Return the (X, Y) coordinate for the center point of the cell that contains the specified text.  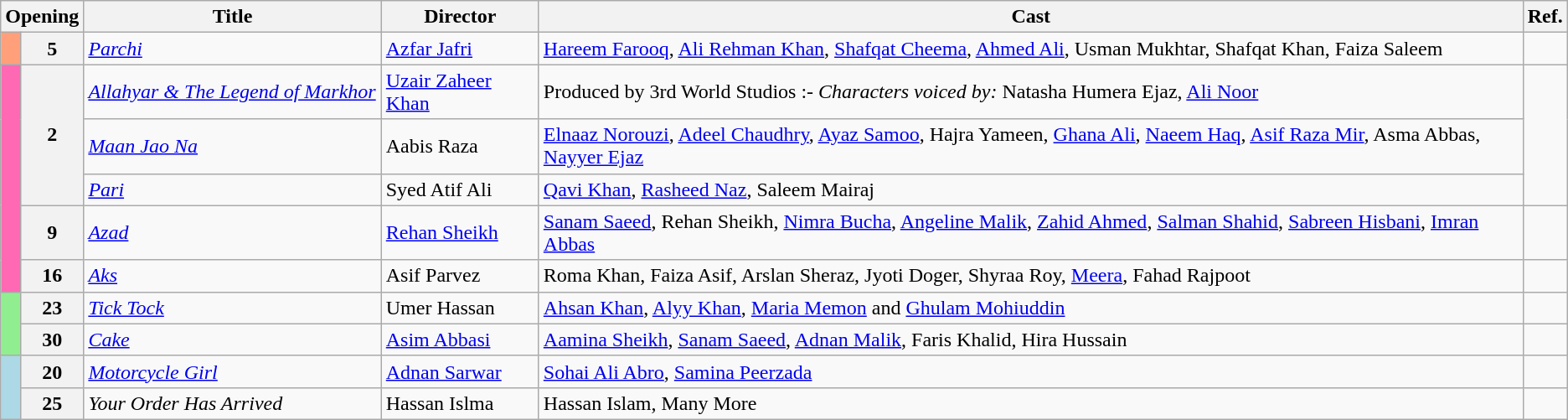
Syed Atif Ali (460, 189)
Roma Khan, Faiza Asif, Arslan Sheraz, Jyoti Doger, Shyraa Roy, Meera, Fahad Rajpoot (1030, 276)
2 (52, 135)
23 (52, 308)
Adnan Sarwar (460, 371)
Allahyar & The Legend of Markhor (233, 92)
Hassan Islam, Many More (1030, 403)
Sohai Ali Abro, Samina Peerzada (1030, 371)
Parchi (233, 49)
Asim Abbasi (460, 340)
Cast (1030, 17)
Azfar Jafri (460, 49)
20 (52, 371)
Sanam Saeed, Rehan Sheikh, Nimra Bucha, Angeline Malik, Zahid Ahmed, Salman Shahid, Sabreen Hisbani, Imran Abbas (1030, 233)
Pari (233, 189)
Elnaaz Norouzi, Adeel Chaudhry, Ayaz Samoo, Hajra Yameen, Ghana Ali, Naeem Haq, Asif Raza Mir, Asma Abbas, Nayyer Ejaz (1030, 146)
Your Order Has Arrived (233, 403)
Produced by 3rd World Studios :- Characters voiced by: Natasha Humera Ejaz, Ali Noor (1030, 92)
30 (52, 340)
Hassan Islma (460, 403)
Maan Jao Na (233, 146)
25 (52, 403)
Cake (233, 340)
Aabis Raza (460, 146)
Title (233, 17)
Umer Hassan (460, 308)
Tick Tock (233, 308)
16 (52, 276)
Qavi Khan, Rasheed Naz, Saleem Mairaj (1030, 189)
Aks (233, 276)
Opening (42, 17)
5 (52, 49)
Ahsan Khan, Alyy Khan, Maria Memon and Ghulam Mohiuddin (1030, 308)
Uzair Zaheer Khan (460, 92)
Hareem Farooq, Ali Rehman Khan, Shafqat Cheema, Ahmed Ali, Usman Mukhtar, Shafqat Khan, Faiza Saleem (1030, 49)
Asif Parvez (460, 276)
Motorcycle Girl (233, 371)
Aamina Sheikh, Sanam Saeed, Adnan Malik, Faris Khalid, Hira Hussain (1030, 340)
Rehan Sheikh (460, 233)
Ref. (1545, 17)
Director (460, 17)
9 (52, 233)
Azad (233, 233)
